Output the (x, y) coordinate of the center of the cell containing the given text.  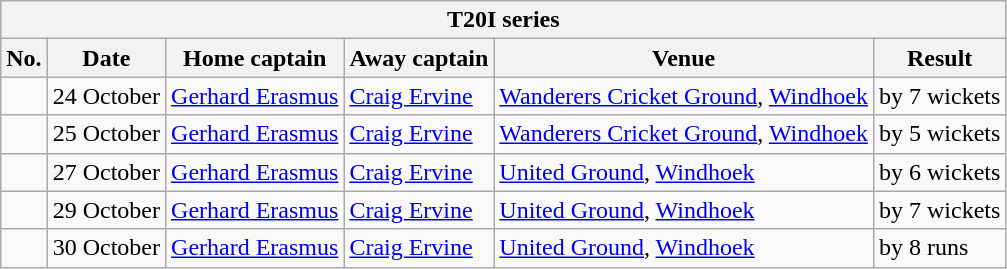
27 October (106, 172)
by 8 runs (939, 248)
Result (939, 58)
Away captain (419, 58)
T20I series (504, 20)
Venue (684, 58)
No. (24, 58)
by 5 wickets (939, 134)
Home captain (255, 58)
25 October (106, 134)
by 6 wickets (939, 172)
Date (106, 58)
29 October (106, 210)
24 October (106, 96)
30 October (106, 248)
